Capture the cell that displays the provided text and extract its [x, y] central coordinate. 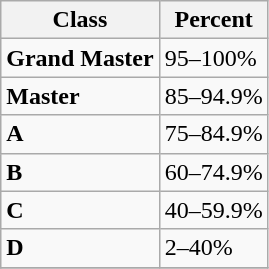
Grand Master [80, 58]
40–59.9% [214, 210]
Percent [214, 20]
2–40% [214, 248]
75–84.9% [214, 134]
B [80, 172]
D [80, 248]
95–100% [214, 58]
Master [80, 96]
85–94.9% [214, 96]
Class [80, 20]
60–74.9% [214, 172]
C [80, 210]
A [80, 134]
